Pinpoint the cell where the given text exists, returning its [X, Y] midpoint coordinate. 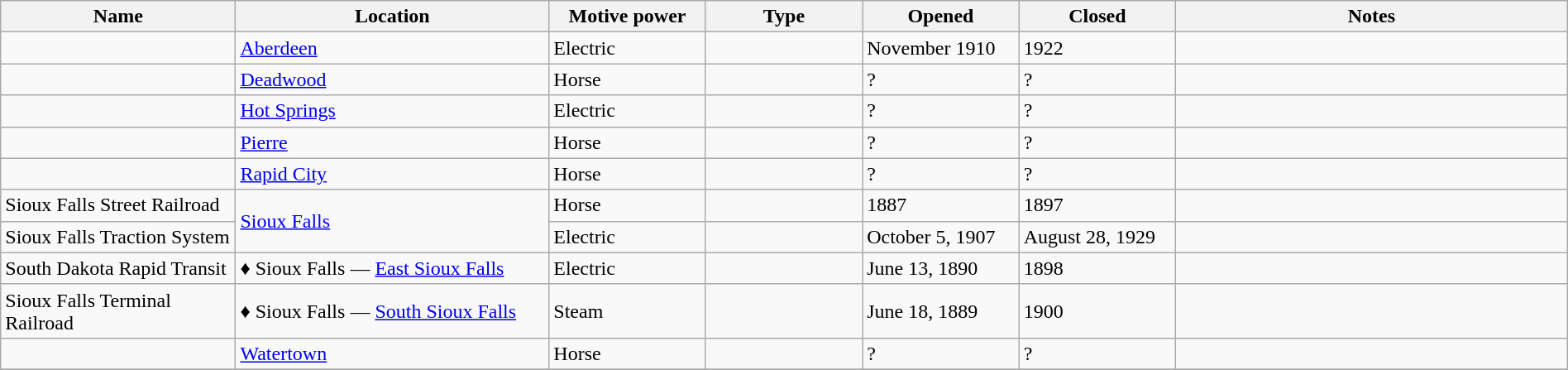
Closed [1097, 17]
1897 [1097, 205]
Sioux Falls Traction System [118, 237]
June 13, 1890 [941, 268]
August 28, 1929 [1097, 237]
Hot Springs [392, 111]
Steam [627, 311]
Type [784, 17]
Location [392, 17]
♦ Sioux Falls — South Sioux Falls [392, 311]
Motive power [627, 17]
1887 [941, 205]
Opened [941, 17]
Sioux Falls Terminal Railroad [118, 311]
Name [118, 17]
♦ Sioux Falls ― East Sioux Falls [392, 268]
Deadwood [392, 79]
Rapid City [392, 174]
1922 [1097, 48]
Sioux Falls [392, 221]
1898 [1097, 268]
1900 [1097, 311]
Watertown [392, 353]
June 18, 1889 [941, 311]
November 1910 [941, 48]
South Dakota Rapid Transit [118, 268]
Sioux Falls Street Railroad [118, 205]
Pierre [392, 142]
Aberdeen [392, 48]
October 5, 1907 [941, 237]
Notes [1372, 17]
